Capture the cell that displays the provided text and extract its (x, y) central coordinate. 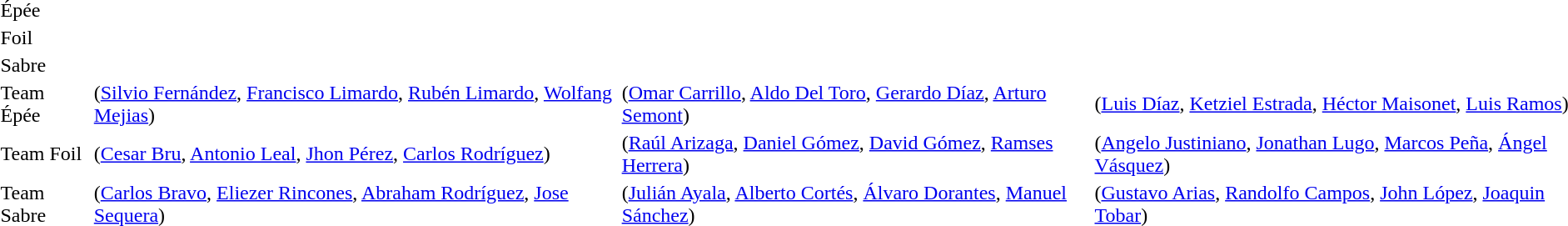
(Cesar Bru, Antonio Leal, Jhon Pérez, Carlos Rodríguez) (355, 153)
(Raúl Arizaga, Daniel Gómez, David Gómez, Ramses Herrera) (856, 153)
(Silvio Fernández, Francisco Limardo, Rubén Limardo, Wolfang Mejias) (355, 103)
(Omar Carrillo, Aldo Del Toro, Gerardo Díaz, Arturo Semont) (856, 103)
